Output the [X, Y] coordinate of the center of the cell containing the given text.  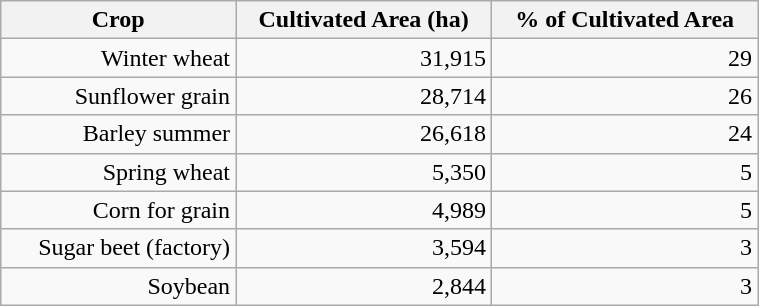
4,989 [364, 210]
2,844 [364, 286]
24 [625, 134]
26,618 [364, 134]
29 [625, 58]
% of Cultivated Area [625, 20]
28,714 [364, 96]
Crop [118, 20]
5,350 [364, 172]
Spring wheat [118, 172]
26 [625, 96]
31,915 [364, 58]
Sunflower grain [118, 96]
Barley summer [118, 134]
Sugar beet (factory) [118, 248]
Winter wheat [118, 58]
Cultivated Area (ha) [364, 20]
Corn for grain [118, 210]
Soybean [118, 286]
3,594 [364, 248]
